Identify which cell holds the provided text, then report its (x, y) central coordinate. 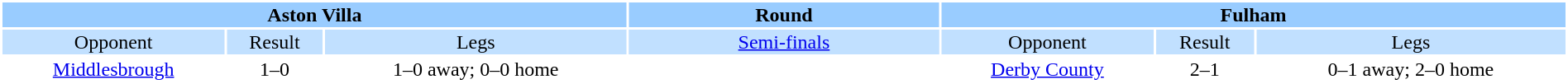
Round (784, 15)
0–1 away; 2–0 home (1411, 69)
Aston Villa (314, 15)
2–1 (1205, 69)
Semi-finals (784, 42)
Derby County (1047, 69)
1–0 (275, 69)
Middlesbrough (113, 69)
Fulham (1254, 15)
1–0 away; 0–0 home (476, 69)
